Extract the [X, Y] coordinate from the center of the cell holding the provided text.  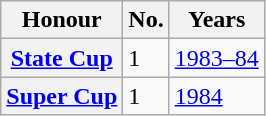
Super Cup [62, 96]
Years [216, 20]
Honour [62, 20]
1983–84 [216, 58]
1984 [216, 96]
State Cup [62, 58]
No. [146, 20]
